From the cell containing the given text, extract its center point as (X, Y) coordinate. 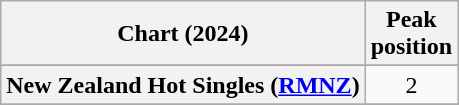
New Zealand Hot Singles (RMNZ) (183, 85)
2 (411, 85)
Chart (2024) (183, 34)
Peakposition (411, 34)
